For the text-containing cell, return its midpoint in (x, y) coordinate format. 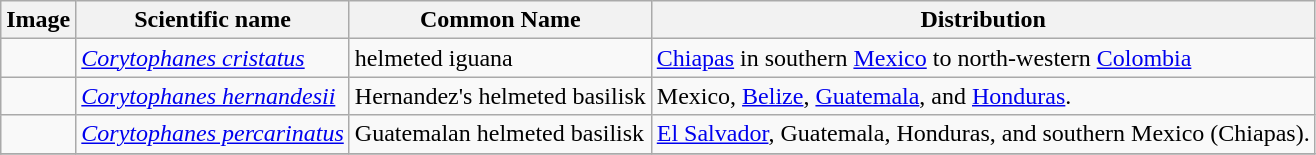
Distribution (983, 20)
El Salvador, Guatemala, Honduras, and southern Mexico (Chiapas). (983, 134)
Corytophanes hernandesii (212, 96)
Common Name (500, 20)
Chiapas in southern Mexico to north-western Colombia (983, 58)
Guatemalan helmeted basilisk (500, 134)
Hernandez's helmeted basilisk (500, 96)
Corytophanes percarinatus (212, 134)
Scientific name (212, 20)
Mexico, Belize, Guatemala, and Honduras. (983, 96)
Image (38, 20)
helmeted iguana (500, 58)
Corytophanes cristatus (212, 58)
